Identify which cell holds the provided text, then report its [x, y] central coordinate. 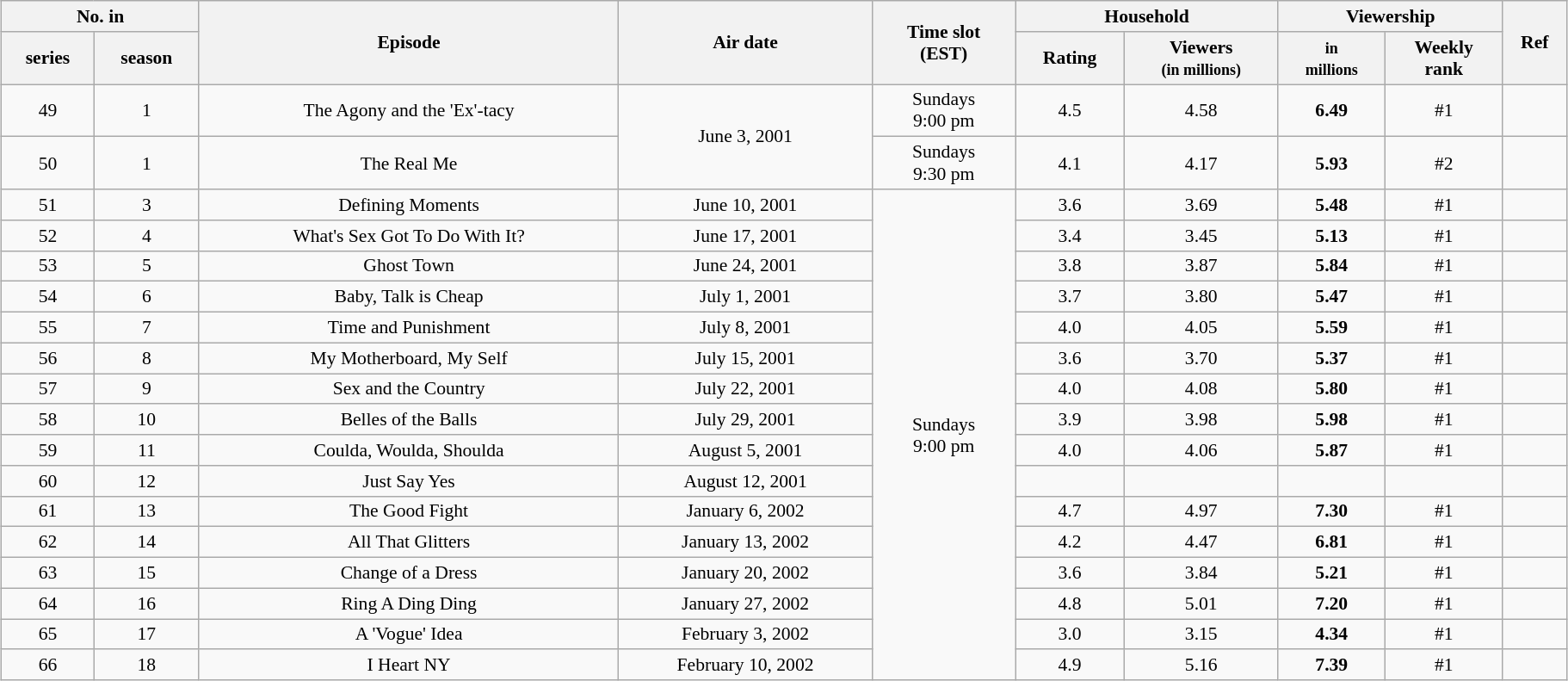
Episode [408, 43]
3 [146, 205]
5.16 [1201, 666]
#2 [1444, 164]
4.1 [1070, 164]
4.34 [1331, 635]
17 [146, 635]
July 29, 2001 [745, 420]
5.87 [1331, 450]
January 27, 2002 [745, 604]
Time slot(EST) [943, 43]
49 [48, 110]
59 [48, 450]
What's Sex Got To Do With It? [408, 236]
4.9 [1070, 666]
4 [146, 236]
18 [146, 666]
Household [1146, 16]
5.93 [1331, 164]
4.58 [1201, 110]
4.2 [1070, 542]
4.7 [1070, 511]
Ghost Town [408, 266]
The Agony and the 'Ex'-tacy [408, 110]
June 17, 2001 [745, 236]
63 [48, 573]
The Real Me [408, 164]
inmillions [1331, 59]
Defining Moments [408, 205]
5.47 [1331, 297]
January 20, 2002 [745, 573]
3.80 [1201, 297]
Coulda, Woulda, Shoulda [408, 450]
June 24, 2001 [745, 266]
13 [146, 511]
57 [48, 389]
5.98 [1331, 420]
61 [48, 511]
53 [48, 266]
56 [48, 358]
5.01 [1201, 604]
July 15, 2001 [745, 358]
58 [48, 420]
7.39 [1331, 666]
3.84 [1201, 573]
Belles of the Balls [408, 420]
66 [48, 666]
4.17 [1201, 164]
4.08 [1201, 389]
3.45 [1201, 236]
Viewership [1391, 16]
5.80 [1331, 389]
3.7 [1070, 297]
July 1, 2001 [745, 297]
10 [146, 420]
3.87 [1201, 266]
9 [146, 389]
3.4 [1070, 236]
5.59 [1331, 328]
7.20 [1331, 604]
6.81 [1331, 542]
Sundays 9:30 pm [943, 164]
60 [48, 481]
3.0 [1070, 635]
3.15 [1201, 635]
3.70 [1201, 358]
4.47 [1201, 542]
Sex and the Country [408, 389]
January 13, 2002 [745, 542]
4.5 [1070, 110]
A 'Vogue' Idea [408, 635]
55 [48, 328]
5.37 [1331, 358]
February 10, 2002 [745, 666]
Air date [745, 43]
June 3, 2001 [745, 137]
7.30 [1331, 511]
Just Say Yes [408, 481]
14 [146, 542]
August 5, 2001 [745, 450]
No. in [101, 16]
January 6, 2002 [745, 511]
3.9 [1070, 420]
3.8 [1070, 266]
50 [48, 164]
Ring A Ding Ding [408, 604]
June 10, 2001 [745, 205]
July 8, 2001 [745, 328]
All That Glitters [408, 542]
3.98 [1201, 420]
5.84 [1331, 266]
15 [146, 573]
5 [146, 266]
February 3, 2002 [745, 635]
Ref [1534, 43]
5.21 [1331, 573]
11 [146, 450]
August 12, 2001 [745, 481]
Viewers(in millions) [1201, 59]
62 [48, 542]
series [48, 59]
Weeklyrank [1444, 59]
65 [48, 635]
54 [48, 297]
The Good Fight [408, 511]
4.97 [1201, 511]
5.13 [1331, 236]
Baby, Talk is Cheap [408, 297]
I Heart NY [408, 666]
64 [48, 604]
6.49 [1331, 110]
8 [146, 358]
5.48 [1331, 205]
Change of a Dress [408, 573]
6 [146, 297]
Time and Punishment [408, 328]
4.06 [1201, 450]
4.8 [1070, 604]
7 [146, 328]
52 [48, 236]
season [146, 59]
My Motherboard, My Self [408, 358]
12 [146, 481]
16 [146, 604]
51 [48, 205]
3.69 [1201, 205]
Rating [1070, 59]
4.05 [1201, 328]
July 22, 2001 [745, 389]
